Output the [x, y] coordinate of the center of the cell containing the given text.  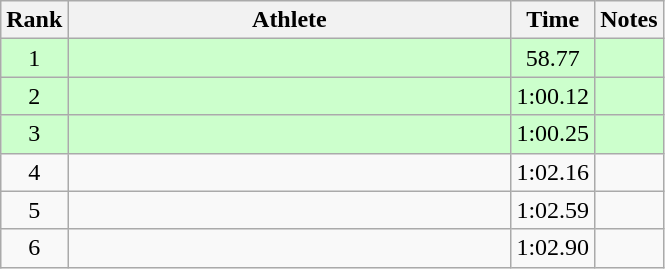
1:00.25 [553, 134]
3 [34, 134]
6 [34, 248]
Time [553, 20]
1 [34, 58]
1:02.59 [553, 210]
58.77 [553, 58]
5 [34, 210]
1:00.12 [553, 96]
2 [34, 96]
Rank [34, 20]
1:02.16 [553, 172]
1:02.90 [553, 248]
4 [34, 172]
Athlete [290, 20]
Notes [629, 20]
